Pinpoint the cell where the given text exists, returning its (x, y) midpoint coordinate. 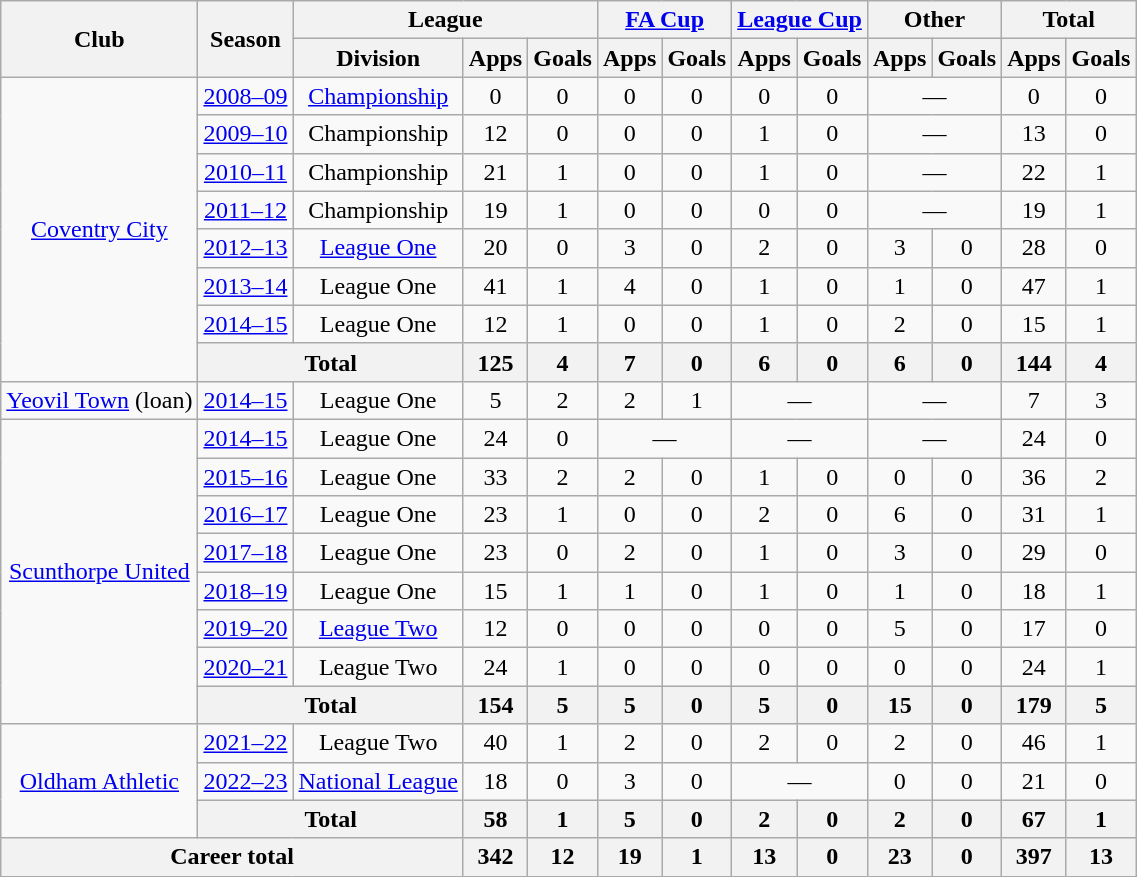
36 (1034, 477)
46 (1034, 743)
Club (100, 39)
2012–13 (246, 248)
2018–19 (246, 591)
Career total (232, 857)
Season (246, 39)
League (445, 20)
Division (378, 58)
47 (1034, 286)
2020–21 (246, 667)
40 (495, 743)
17 (1034, 629)
67 (1034, 819)
2010–11 (246, 172)
125 (495, 362)
2011–12 (246, 210)
31 (1034, 515)
342 (495, 857)
2009–10 (246, 134)
29 (1034, 553)
2013–14 (246, 286)
National League (378, 781)
2015–16 (246, 477)
Coventry City (100, 229)
2017–18 (246, 553)
33 (495, 477)
154 (495, 705)
58 (495, 819)
2008–09 (246, 96)
Other (934, 20)
144 (1034, 362)
20 (495, 248)
397 (1034, 857)
2021–22 (246, 743)
41 (495, 286)
2022–23 (246, 781)
League Cup (800, 20)
22 (1034, 172)
28 (1034, 248)
2019–20 (246, 629)
Scunthorpe United (100, 571)
179 (1034, 705)
Oldham Athletic (100, 781)
2016–17 (246, 515)
Yeovil Town (loan) (100, 400)
FA Cup (664, 20)
